Scan for the cell matching the given text and deliver its [X, Y] coordinate at center. 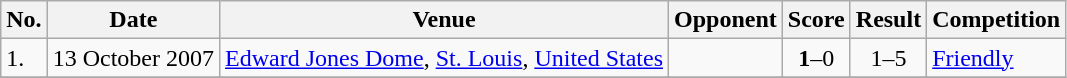
Score [816, 20]
Competition [996, 20]
13 October 2007 [133, 58]
1. [24, 58]
Result [888, 20]
1–5 [888, 58]
Edward Jones Dome, St. Louis, United States [444, 58]
Date [133, 20]
Opponent [726, 20]
1–0 [816, 58]
Venue [444, 20]
No. [24, 20]
Friendly [996, 58]
